Identify which cell holds the provided text, then report its [X, Y] central coordinate. 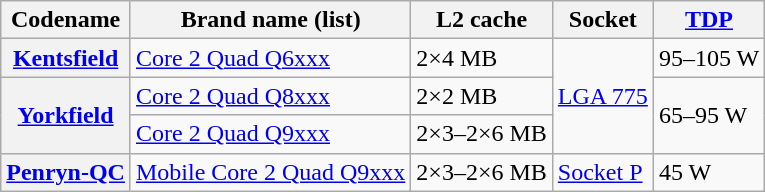
Socket [602, 20]
Core 2 Quad Q6xxx [270, 58]
2×4 MB [482, 58]
45 W [708, 172]
Core 2 Quad Q8xxx [270, 96]
Socket P [602, 172]
Codename [66, 20]
65–95 W [708, 115]
95–105 W [708, 58]
TDP [708, 20]
2×2 MB [482, 96]
L2 cache [482, 20]
Kentsfield [66, 58]
Yorkfield [66, 115]
Penryn-QC [66, 172]
Brand name (list) [270, 20]
Mobile Core 2 Quad Q9xxx [270, 172]
LGA 775 [602, 96]
Core 2 Quad Q9xxx [270, 134]
